Detect which cell encompasses the target text, then output its (X, Y) center coordinate. 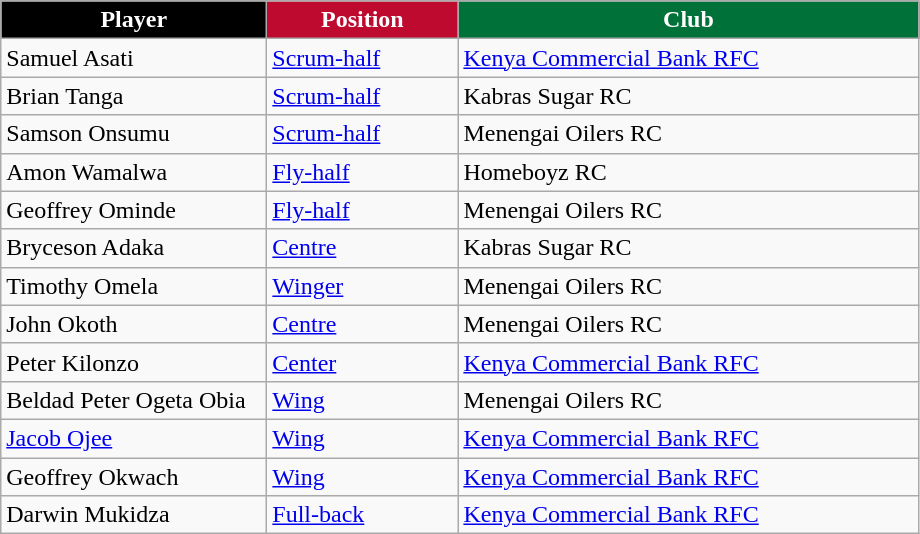
Brian Tanga (134, 96)
Winger (362, 286)
Timothy Omela (134, 286)
Player (134, 20)
Club (688, 20)
Geoffrey Ominde (134, 210)
Jacob Ojee (134, 438)
Position (362, 20)
Bryceson Adaka (134, 248)
Beldad Peter Ogeta Obia (134, 400)
Amon Wamalwa (134, 172)
Center (362, 362)
Geoffrey Okwach (134, 477)
Samson Onsumu (134, 134)
Full-back (362, 515)
Homeboyz RC (688, 172)
Samuel Asati (134, 58)
John Okoth (134, 324)
Darwin Mukidza (134, 515)
Peter Kilonzo (134, 362)
